Detect which cell encompasses the target text, then output its (X, Y) center coordinate. 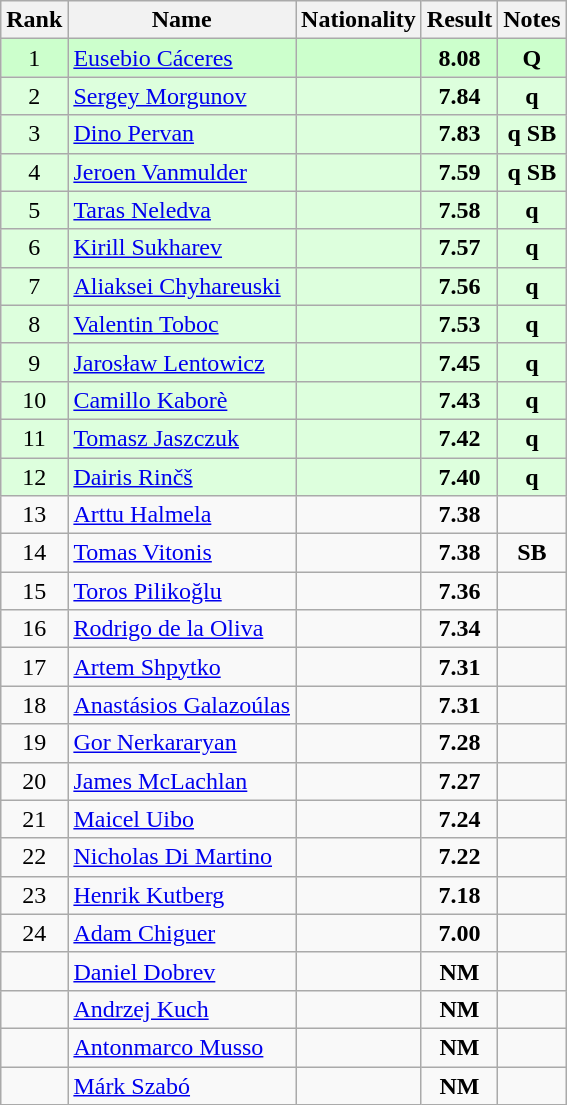
Rank (34, 20)
24 (34, 933)
16 (34, 629)
7.58 (459, 210)
19 (34, 743)
Daniel Dobrev (182, 971)
14 (34, 553)
7.53 (459, 324)
Anastásios Galazoúlas (182, 705)
7.40 (459, 477)
12 (34, 477)
Antonmarco Musso (182, 1047)
Henrik Kutberg (182, 895)
1 (34, 58)
22 (34, 857)
Sergey Morgunov (182, 96)
8.08 (459, 58)
Notes (532, 20)
7.42 (459, 438)
Gor Nerkararyan (182, 743)
2 (34, 96)
Andrzej Kuch (182, 1009)
7.36 (459, 591)
7.83 (459, 134)
7.18 (459, 895)
Jeroen Vanmulder (182, 172)
Result (459, 20)
Nicholas Di Martino (182, 857)
7.00 (459, 933)
Rodrigo de la Oliva (182, 629)
6 (34, 248)
7.59 (459, 172)
Kirill Sukharev (182, 248)
11 (34, 438)
7.43 (459, 400)
James McLachlan (182, 781)
21 (34, 819)
9 (34, 362)
Arttu Halmela (182, 515)
Maicel Uibo (182, 819)
Nationality (359, 20)
4 (34, 172)
13 (34, 515)
Valentin Toboc (182, 324)
Tomasz Jaszczuk (182, 438)
7.84 (459, 96)
7.57 (459, 248)
23 (34, 895)
Eusebio Cáceres (182, 58)
7.22 (459, 857)
20 (34, 781)
18 (34, 705)
15 (34, 591)
SB (532, 553)
Q (532, 58)
5 (34, 210)
Márk Szabó (182, 1085)
Taras Neledva (182, 210)
Name (182, 20)
10 (34, 400)
7.24 (459, 819)
Jarosław Lentowicz (182, 362)
Camillo Kaborè (182, 400)
Adam Chiguer (182, 933)
7.45 (459, 362)
7.28 (459, 743)
7 (34, 286)
7.56 (459, 286)
3 (34, 134)
17 (34, 667)
Tomas Vitonis (182, 553)
7.34 (459, 629)
Dino Pervan (182, 134)
7.27 (459, 781)
Dairis Rinčš (182, 477)
8 (34, 324)
Toros Pilikoğlu (182, 591)
Aliaksei Chyhareuski (182, 286)
Artem Shpytko (182, 667)
